From the cell containing the given text, extract its center point as (X, Y) coordinate. 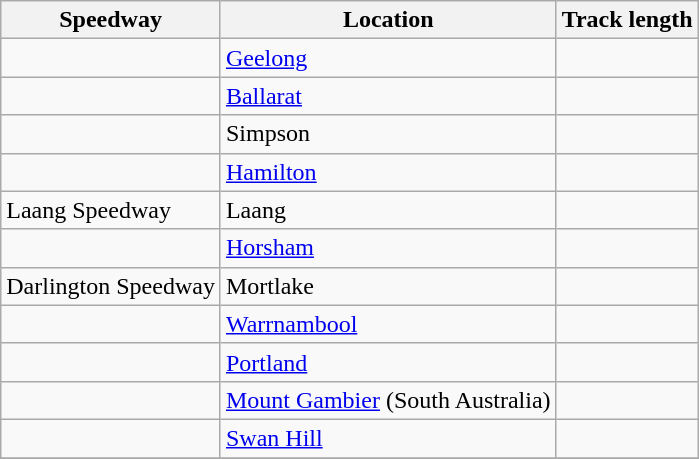
Simpson (388, 134)
Laang (388, 210)
Geelong (388, 58)
Warrnambool (388, 324)
Horsham (388, 248)
Swan Hill (388, 438)
Darlington Speedway (111, 286)
Location (388, 20)
Hamilton (388, 172)
Mortlake (388, 286)
Laang Speedway (111, 210)
Ballarat (388, 96)
Portland (388, 362)
Track length (627, 20)
Speedway (111, 20)
Mount Gambier (South Australia) (388, 400)
